Detect which cell encompasses the target text, then output its (x, y) center coordinate. 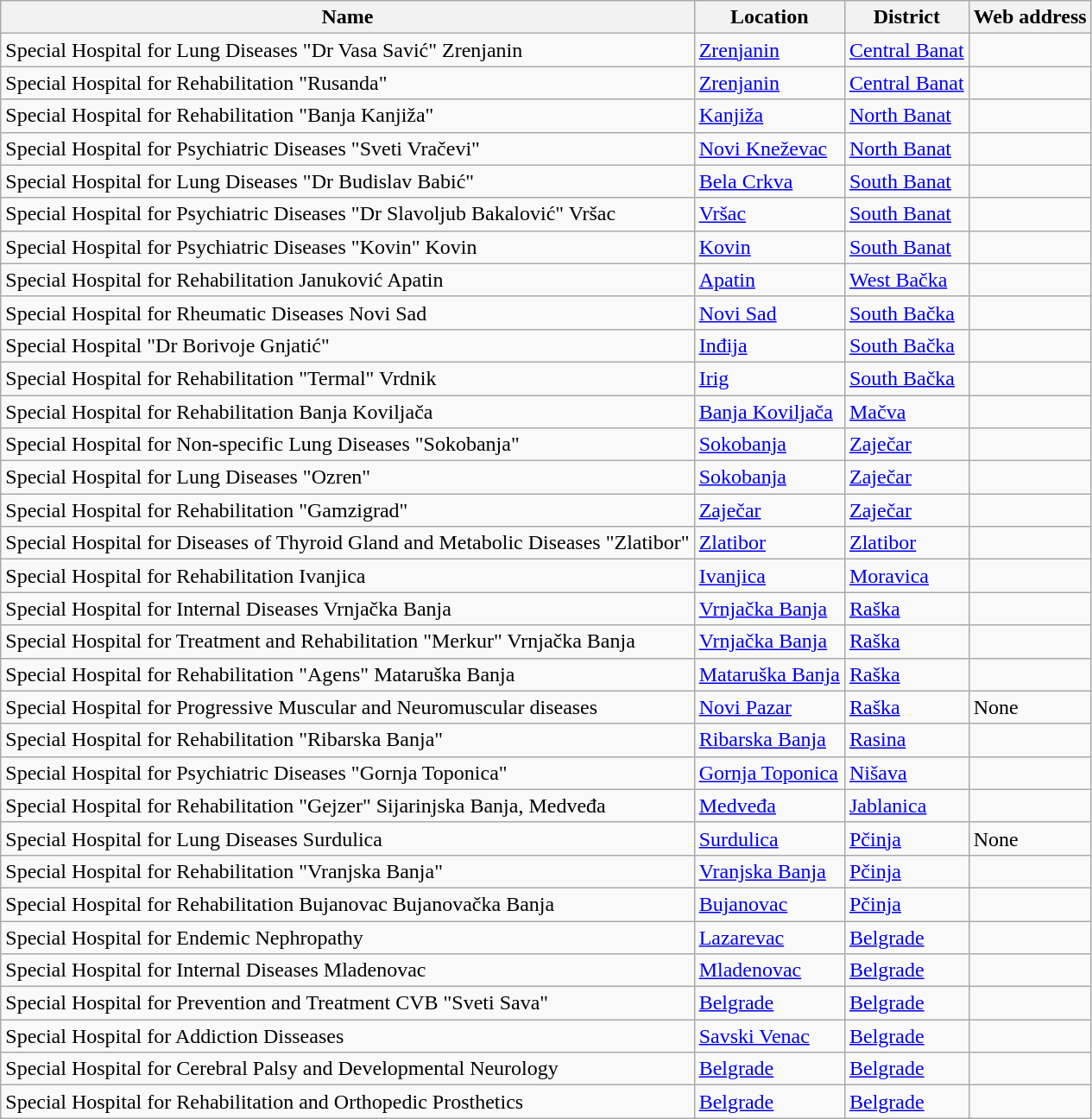
Medveđa (769, 806)
Gornja Toponica (769, 773)
Special Hospital for Lung Diseases "Dr Budislav Babić" (347, 181)
Rasina (906, 740)
Special Hospital for Rehabilitation Ivanjica (347, 576)
Savski Venac (769, 1036)
Inđija (769, 345)
Special Hospital for Rehabilitation "Vranjska Banja" (347, 871)
Location (769, 17)
Special Hospital for Rehabilitation "Gejzer" Sijarinjska Banja, Medveđa (347, 806)
Special Hospital for Rehabilitation Januković Apatin (347, 280)
Kanjiža (769, 116)
Special Hospital for Rehabilitation Banja Koviljača (347, 412)
Novi Kneževac (769, 149)
Novi Pazar (769, 707)
Bela Crkva (769, 181)
Special Hospital for Psychiatric Diseases "Gornja Toponica" (347, 773)
Special Hospital for Rehabilitation "Banja Kanjiža" (347, 116)
Jablanica (906, 806)
Special Hospital for Internal Diseases Vrnjačka Banja (347, 609)
Ivanjica (769, 576)
District (906, 17)
Apatin (769, 280)
Special Hospital for Rehabilitation Bujanovac Bujanovačka Banja (347, 904)
Mataruška Banja (769, 674)
Mačva (906, 412)
Special Hospital "Dr Borivoje Gnjatić" (347, 345)
Kovin (769, 247)
Nišava (906, 773)
Name (347, 17)
Special Hospital for Lung Diseases Surdulica (347, 838)
Lazarevac (769, 937)
Special Hospital for Internal Diseases Mladenovac (347, 970)
Special Hospital for Psychiatric Diseases "Sveti Vračevi" (347, 149)
Surdulica (769, 838)
Mladenovac (769, 970)
Novi Sad (769, 313)
Special Hospital for Endemic Nephropathy (347, 937)
Special Hospital for Rehabilitation "Termal" Vrdnik (347, 378)
Special Hospital for Lung Diseases "Dr Vasa Savić" Zrenjanin (347, 50)
Moravica (906, 576)
Special Hospital for Prevention and Treatment CVB "Sveti Sava" (347, 1003)
Special Hospital for Rehabilitation "Ribarska Banja" (347, 740)
Special Hospital for Progressive Muscular and Neuromuscular diseases (347, 707)
Vršac (769, 214)
Special Hospital for Treatment and Rehabilitation "Merkur" Vrnjačka Banja (347, 642)
Special Hospital for Rheumatic Diseases Novi Sad (347, 313)
Special Hospital for Psychiatric Diseases "Kovin" Kovin (347, 247)
Special Hospital for Non-specific Lung Diseases "Sokobanja" (347, 445)
Banja Koviljača (769, 412)
Special Hospital for Rehabilitation and Orthopedic Prosthetics (347, 1102)
Ribarska Banja (769, 740)
Special Hospital for Psychiatric Diseases "Dr Slavoljub Bakalović" Vršac (347, 214)
Special Hospital for Diseases of Thyroid Gland and Metabolic Diseases "Zlatibor" (347, 543)
Web address (1030, 17)
West Bačka (906, 280)
Special Hospital for Lung Diseases "Ozren" (347, 477)
Bujanovac (769, 904)
Irig (769, 378)
Special Hospital for Cerebral Palsy and Developmental Neurology (347, 1069)
Special Hospital for Addiction Disseases (347, 1036)
Special Hospital for Rehabilitation "Gamzigrad" (347, 510)
Special Hospital for Rehabilitation "Agens" Mataruška Banja (347, 674)
Special Hospital for Rehabilitation "Rusanda" (347, 83)
Vranjska Banja (769, 871)
